From the cell containing the given text, extract its center point as [X, Y] coordinate. 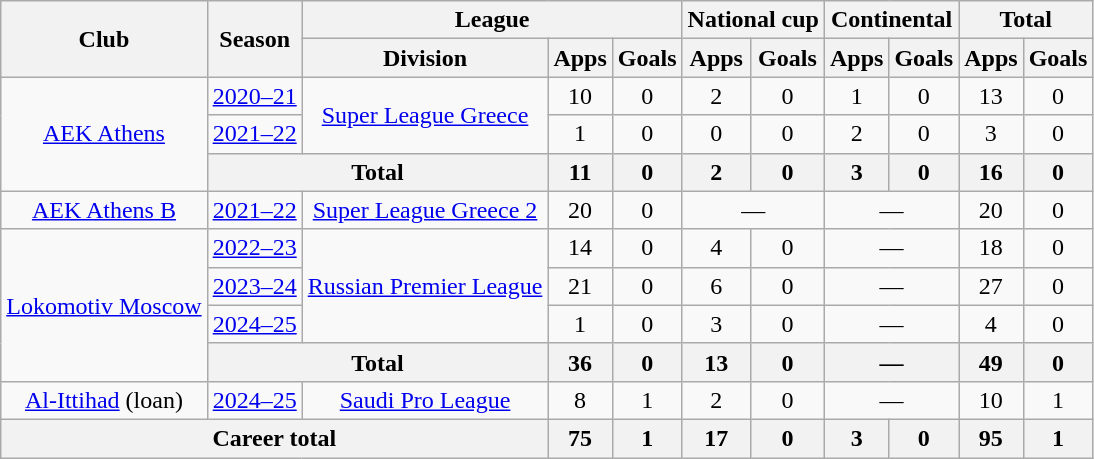
14 [580, 248]
Division [425, 58]
75 [580, 438]
18 [991, 248]
National cup [753, 20]
8 [580, 400]
Super League Greece [425, 115]
6 [716, 286]
17 [716, 438]
Russian Premier League [425, 286]
49 [991, 362]
Super League Greece 2 [425, 210]
2023–24 [254, 286]
League [492, 20]
Career total [274, 438]
2020–21 [254, 96]
Season [254, 39]
27 [991, 286]
Lokomotiv Moscow [104, 305]
Club [104, 39]
36 [580, 362]
AEK Athens B [104, 210]
2022–23 [254, 248]
95 [991, 438]
Continental [891, 20]
Saudi Pro League [425, 400]
11 [580, 172]
16 [991, 172]
AEK Athens [104, 134]
21 [580, 286]
Al-Ittihad (loan) [104, 400]
